Output the (x, y) coordinate of the center of the cell containing the given text.  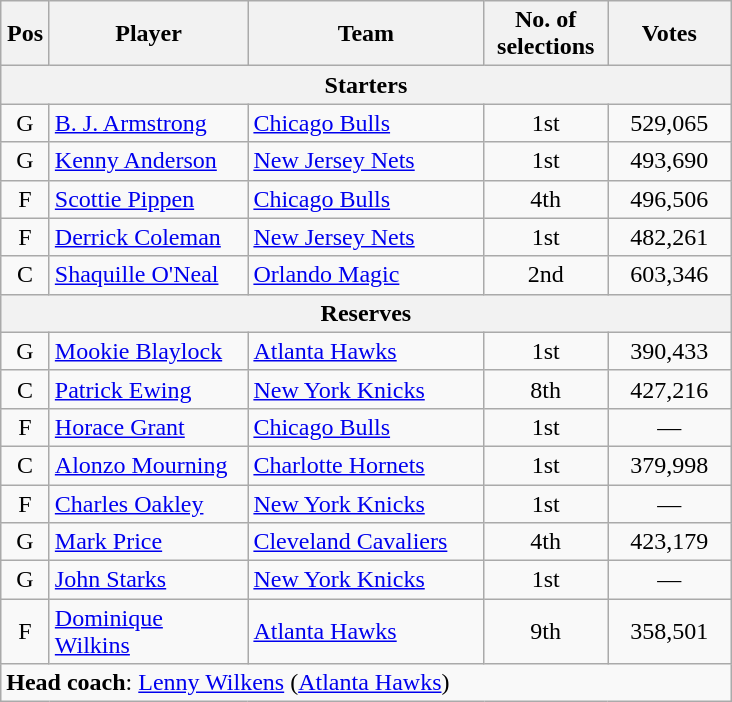
379,998 (670, 465)
No. of selections (546, 34)
Cleveland Cavaliers (366, 542)
Derrick Coleman (148, 237)
Votes (670, 34)
Orlando Magic (366, 275)
482,261 (670, 237)
Mookie Blaylock (148, 351)
603,346 (670, 275)
B. J. Armstrong (148, 123)
Starters (366, 85)
Team (366, 34)
Charles Oakley (148, 503)
427,216 (670, 389)
358,501 (670, 632)
Scottie Pippen (148, 199)
Reserves (366, 313)
Shaquille O'Neal (148, 275)
529,065 (670, 123)
Mark Price (148, 542)
John Starks (148, 580)
8th (546, 389)
9th (546, 632)
Pos (26, 34)
496,506 (670, 199)
Alonzo Mourning (148, 465)
2nd (546, 275)
Charlotte Hornets (366, 465)
Horace Grant (148, 427)
Head coach: Lenny Wilkens (Atlanta Hawks) (366, 683)
Patrick Ewing (148, 389)
Player (148, 34)
493,690 (670, 161)
423,179 (670, 542)
390,433 (670, 351)
Kenny Anderson (148, 161)
Dominique Wilkins (148, 632)
